For the text-containing cell, return its midpoint in (x, y) coordinate format. 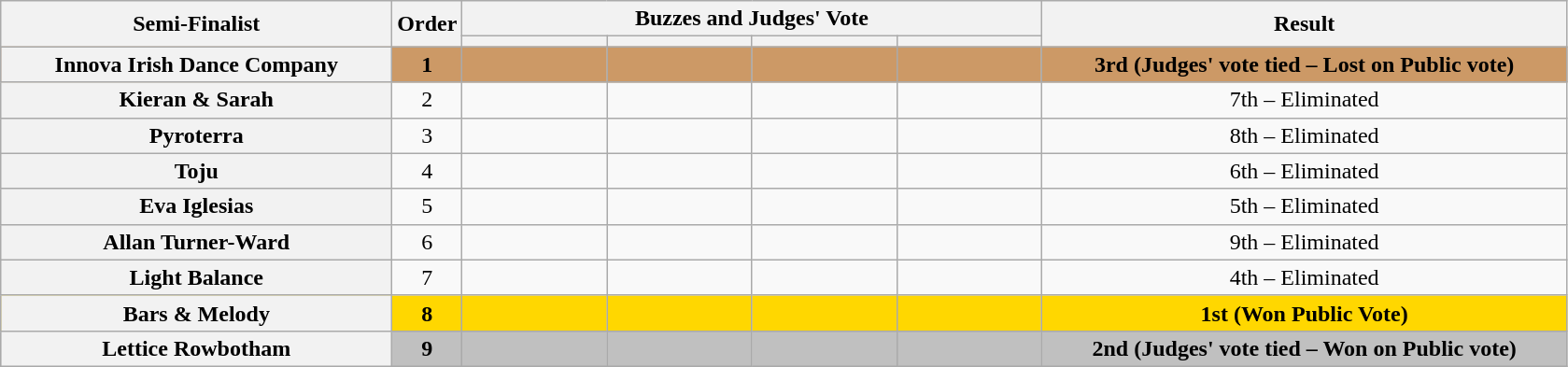
7th – Eliminated (1304, 100)
6 (428, 242)
8 (428, 313)
Semi-Finalist (196, 24)
5 (428, 206)
Order (428, 24)
Allan Turner-Ward (196, 242)
7 (428, 277)
Kieran & Sarah (196, 100)
8th – Eliminated (1304, 135)
3 (428, 135)
Eva Iglesias (196, 206)
Innova Irish Dance Company (196, 64)
Bars & Melody (196, 313)
Result (1304, 24)
Buzzes and Judges' Vote (752, 19)
2nd (Judges' vote tied – Won on Public vote) (1304, 348)
Pyroterra (196, 135)
2 (428, 100)
1st (Won Public Vote) (1304, 313)
Light Balance (196, 277)
Lettice Rowbotham (196, 348)
3rd (Judges' vote tied – Lost on Public vote) (1304, 64)
1 (428, 64)
5th – Eliminated (1304, 206)
9 (428, 348)
6th – Eliminated (1304, 171)
4th – Eliminated (1304, 277)
9th – Eliminated (1304, 242)
4 (428, 171)
Toju (196, 171)
